Locate the cell with the specified text and output its [X, Y] center coordinate. 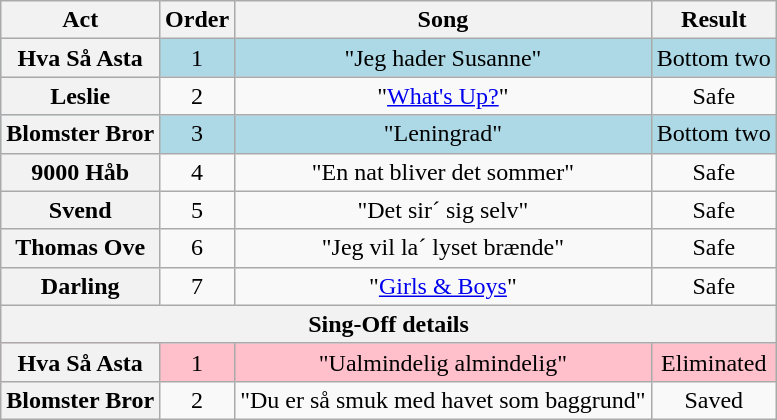
Order [198, 20]
Leslie [80, 96]
Svend [80, 210]
5 [198, 210]
9000 Håb [80, 172]
7 [198, 286]
"Jeg hader Susanne" [444, 58]
Eliminated [714, 362]
"Ualmindelig almindelig" [444, 362]
Sing-Off details [389, 324]
"Girls & Boys" [444, 286]
Act [80, 20]
"What's Up?" [444, 96]
"En nat bliver det sommer" [444, 172]
6 [198, 248]
Thomas Ove [80, 248]
"Leningrad" [444, 134]
"Du er så smuk med havet som baggrund" [444, 400]
3 [198, 134]
"Det sir´ sig selv" [444, 210]
Darling [80, 286]
Song [444, 20]
Result [714, 20]
Saved [714, 400]
"Jeg vil la´ lyset brænde" [444, 248]
4 [198, 172]
